From the cell containing the given text, extract its center point as (x, y) coordinate. 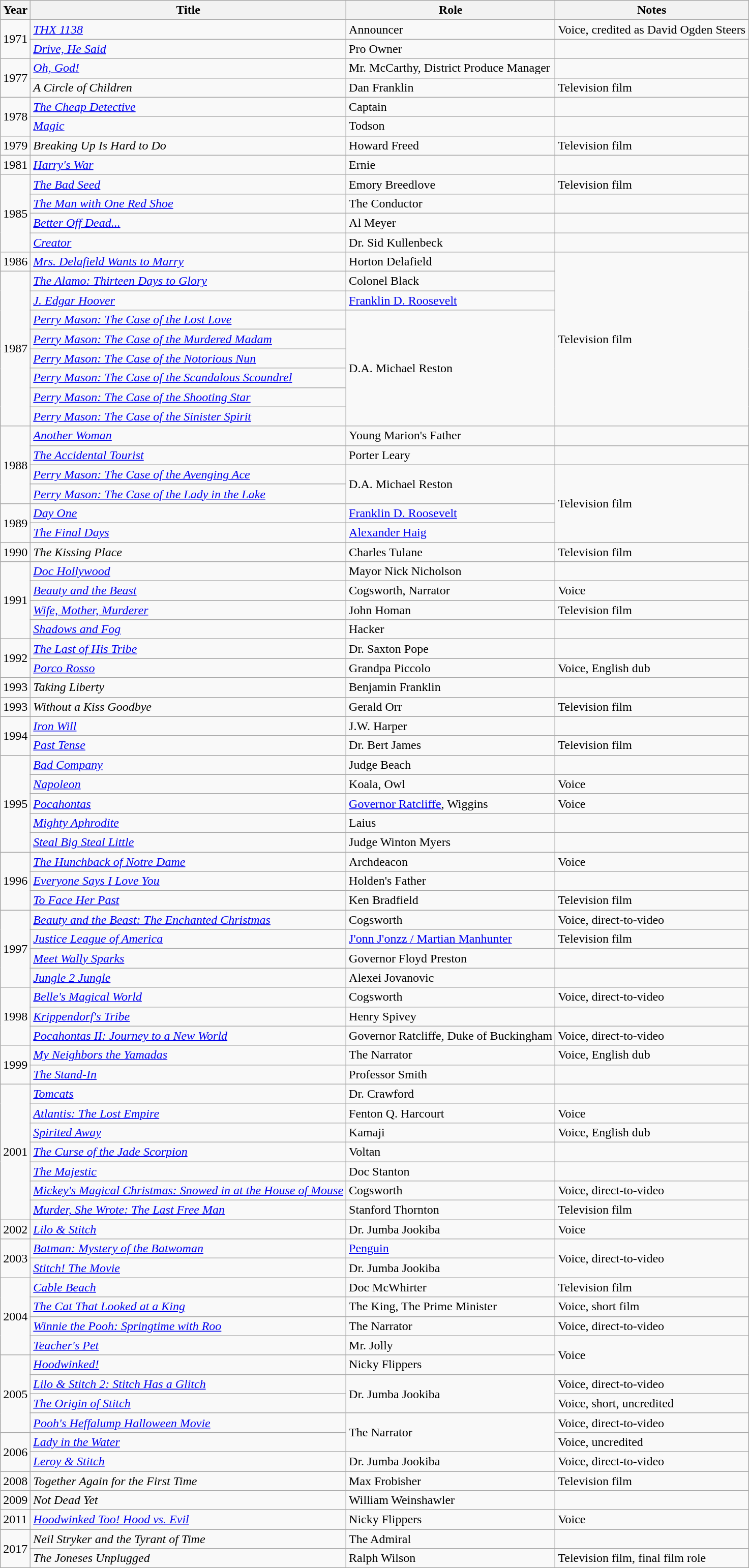
Winnie the Pooh: Springtime with Roo (188, 1326)
Ralph Wilson (451, 1558)
Fenton Q. Harcourt (451, 1113)
Beauty and the Beast: The Enchanted Christmas (188, 920)
Mickey's Magical Christmas: Snowed in at the House of Mouse (188, 1191)
The Last of His Tribe (188, 649)
John Homan (451, 610)
Max Frobisher (451, 1481)
1988 (15, 465)
Oh, God! (188, 68)
The Conductor (451, 203)
Mr. McCarthy, District Produce Manager (451, 68)
Batman: Mystery of the Batwoman (188, 1249)
Captain (451, 107)
Notes (652, 10)
Drive, He Said (188, 49)
J. Edgar Hoover (188, 300)
1995 (15, 803)
Day One (188, 513)
William Weinshawler (451, 1500)
2005 (15, 1394)
Pro Owner (451, 49)
Dan Franklin (451, 87)
Magic (188, 126)
Jungle 2 Jungle (188, 978)
The Hunchback of Notre Dame (188, 862)
The Kissing Place (188, 552)
Benjamin Franklin (451, 687)
1986 (15, 262)
Mr. Jolly (451, 1345)
Belle's Magical World (188, 997)
Hoodwinked Too! Hood vs. Evil (188, 1520)
1990 (15, 552)
Atlantis: The Lost Empire (188, 1113)
Pooh's Heffalump Halloween Movie (188, 1423)
Another Woman (188, 436)
Lilo & Stitch 2: Stitch Has a Glitch (188, 1384)
The Accidental Tourist (188, 455)
2011 (15, 1520)
Perry Mason: The Case of the Lady in the Lake (188, 494)
Mighty Aphrodite (188, 823)
Perry Mason: The Case of the Murdered Madam (188, 339)
The Final Days (188, 532)
Wife, Mother, Murderer (188, 610)
1992 (15, 658)
THX 1138 (188, 29)
My Neighbors the Yamadas (188, 1055)
1994 (15, 736)
A Circle of Children (188, 87)
Henry Spivey (451, 1016)
1991 (15, 600)
Judge Beach (451, 765)
Justice League of America (188, 939)
Tomcats (188, 1094)
Dr. Crawford (451, 1094)
Voice, short, uncredited (652, 1403)
Together Again for the First Time (188, 1481)
Gerald Orr (451, 707)
Dr. Saxton Pope (451, 649)
Alexei Jovanovic (451, 978)
Taking Liberty (188, 687)
Pocahontas II: Journey to a New World (188, 1036)
Doc McWhirter (451, 1287)
Leroy & Stitch (188, 1461)
Teacher's Pet (188, 1345)
The Origin of Stitch (188, 1403)
1999 (15, 1065)
The Bad Seed (188, 184)
2001 (15, 1152)
1979 (15, 145)
2004 (15, 1316)
Dr. Sid Kullenbeck (451, 243)
1981 (15, 165)
Hacker (451, 629)
Koala, Owl (451, 784)
Beauty and the Beast (188, 591)
The Alamo: Thirteen Days to Glory (188, 281)
Dr. Bert James (451, 745)
The Stand-In (188, 1074)
Perry Mason: The Case of the Sinister Spirit (188, 416)
Porter Leary (451, 455)
Emory Breedlove (451, 184)
2017 (15, 1549)
Role (451, 10)
Pocahontas (188, 803)
2002 (15, 1229)
Creator (188, 243)
Governor Floyd Preston (451, 958)
Year (15, 10)
1996 (15, 881)
Young Marion's Father (451, 436)
Murder, She Wrote: The Last Free Man (188, 1210)
Todson (451, 126)
Holden's Father (451, 881)
Lady in the Water (188, 1442)
2008 (15, 1481)
Announcer (451, 29)
1978 (15, 116)
To Face Her Past (188, 900)
Governor Ratcliffe, Duke of Buckingham (451, 1036)
1971 (15, 39)
Horton Delafield (451, 262)
Voice, short film (652, 1307)
Colonel Black (451, 281)
Mayor Nick Nicholson (451, 571)
Voice, credited as David Ogden Steers (652, 29)
Voltan (451, 1152)
Perry Mason: The Case of the Lost Love (188, 320)
Penguin (451, 1249)
Spirited Away (188, 1132)
1989 (15, 523)
Krippendorf's Tribe (188, 1016)
Ken Bradfield (451, 900)
1997 (15, 949)
Perry Mason: The Case of the Avenging Ace (188, 474)
Harry's War (188, 165)
Ernie (451, 165)
Cable Beach (188, 1287)
Stitch! The Movie (188, 1268)
Al Meyer (451, 223)
Stanford Thornton (451, 1210)
Doc Stanton (451, 1171)
Television film, final film role (652, 1558)
Perry Mason: The Case of the Shooting Star (188, 397)
2006 (15, 1452)
J.W. Harper (451, 726)
Cogsworth, Narrator (451, 591)
Porco Rosso (188, 668)
The Cheap Detective (188, 107)
Perry Mason: The Case of the Scandalous Scoundrel (188, 378)
Charles Tulane (451, 552)
2003 (15, 1258)
Kamaji (451, 1132)
The Majestic (188, 1171)
Without a Kiss Goodbye (188, 707)
1977 (15, 78)
Shadows and Fog (188, 629)
The Man with One Red Shoe (188, 203)
Perry Mason: The Case of the Notorious Nun (188, 358)
1987 (15, 349)
Archdeacon (451, 862)
Meet Wally Sparks (188, 958)
Everyone Says I Love You (188, 881)
Breaking Up Is Hard to Do (188, 145)
Grandpa Piccolo (451, 668)
Not Dead Yet (188, 1500)
Governor Ratcliffe, Wiggins (451, 803)
The Curse of the Jade Scorpion (188, 1152)
Steal Big Steal Little (188, 842)
Iron Will (188, 726)
Title (188, 10)
J'onn J'onzz / Martian Manhunter (451, 939)
Neil Stryker and the Tyrant of Time (188, 1539)
Past Tense (188, 745)
2009 (15, 1500)
Doc Hollywood (188, 571)
Judge Winton Myers (451, 842)
Hoodwinked! (188, 1365)
The Joneses Unplugged (188, 1558)
1985 (15, 213)
Lilo & Stitch (188, 1229)
Mrs. Delafield Wants to Marry (188, 262)
1998 (15, 1016)
The King, The Prime Minister (451, 1307)
Howard Freed (451, 145)
Napoleon (188, 784)
Professor Smith (451, 1074)
The Cat That Looked at a King (188, 1307)
Laius (451, 823)
Better Off Dead... (188, 223)
Alexander Haig (451, 532)
Voice, uncredited (652, 1442)
Bad Company (188, 765)
The Admiral (451, 1539)
